Output the [x, y] coordinate of the center of the cell containing the given text.  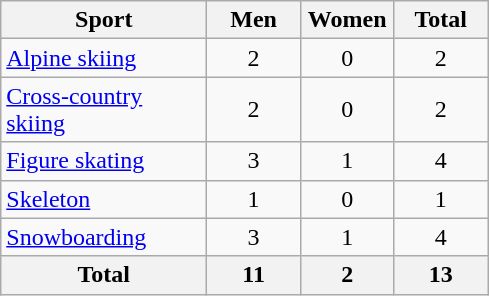
Snowboarding [104, 237]
Sport [104, 20]
Figure skating [104, 161]
Women [347, 20]
Alpine skiing [104, 58]
Skeleton [104, 199]
Cross-country skiing [104, 110]
Men [254, 20]
13 [441, 275]
11 [254, 275]
